Locate the cell with the specified text and output its (x, y) center coordinate. 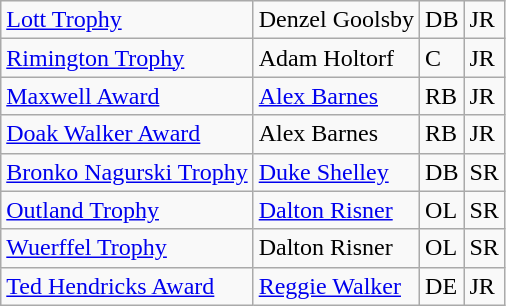
DE (442, 286)
Doak Walker Award (127, 134)
Lott Trophy (127, 20)
Adam Holtorf (336, 58)
Reggie Walker (336, 286)
Outland Trophy (127, 210)
Denzel Goolsby (336, 20)
Ted Hendricks Award (127, 286)
Rimington Trophy (127, 58)
Duke Shelley (336, 172)
Maxwell Award (127, 96)
C (442, 58)
Wuerffel Trophy (127, 248)
Bronko Nagurski Trophy (127, 172)
